Detect which cell encompasses the target text, then output its (x, y) center coordinate. 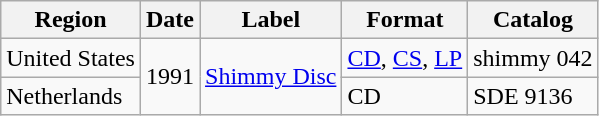
CD (405, 96)
Catalog (533, 20)
United States (71, 58)
Format (405, 20)
Label (271, 20)
Netherlands (71, 96)
SDE 9136 (533, 96)
shimmy 042 (533, 58)
1991 (170, 77)
Date (170, 20)
CD, CS, LP (405, 58)
Shimmy Disc (271, 77)
Region (71, 20)
